Find where the given text appears and provide that cell's center as (x, y) coordinate. 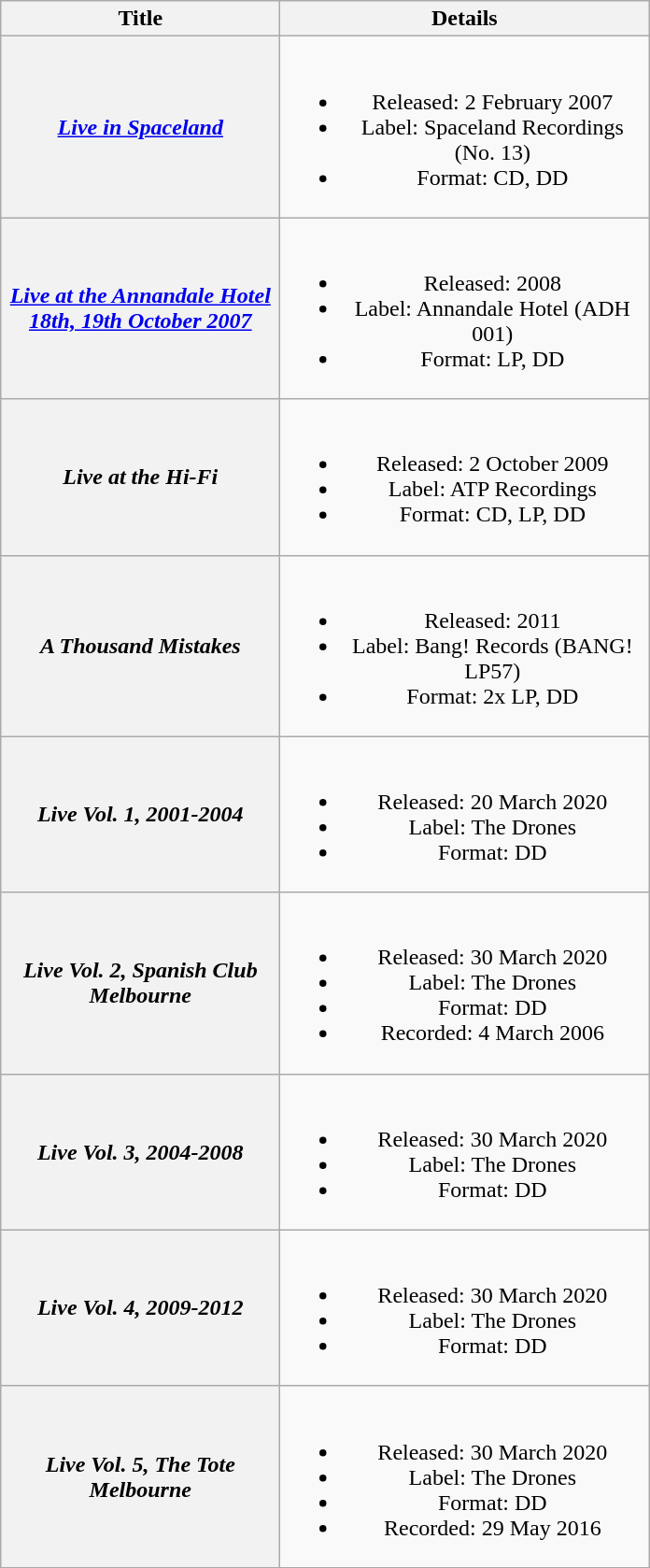
Live at the Hi-Fi (140, 477)
Released: 30 March 2020Label: The DronesFormat: DDRecorded: 29 May 2016 (465, 1476)
Released: 2008Label: Annandale Hotel (ADH 001)Format: LP, DD (465, 308)
Details (465, 19)
Released: 20 March 2020Label: The DronesFormat: DD (465, 815)
Live Vol. 5, The Tote Melbourne (140, 1476)
Live at the Annandale Hotel 18th, 19th October 2007 (140, 308)
Live in Spaceland (140, 127)
Released: 2 October 2009Label: ATP RecordingsFormat: CD, LP, DD (465, 477)
Live Vol. 2, Spanish Club Melbourne (140, 983)
A Thousand Mistakes (140, 646)
Title (140, 19)
Released: 30 March 2020Label: The DronesFormat: DDRecorded: 4 March 2006 (465, 983)
Live Vol. 1, 2001-2004 (140, 815)
Live Vol. 3, 2004-2008 (140, 1151)
Released: 2011Label: Bang! Records (BANG! LP57)Format: 2x LP, DD (465, 646)
Live Vol. 4, 2009-2012 (140, 1308)
Released: 2 February 2007Label: Spaceland Recordings (No. 13)Format: CD, DD (465, 127)
